Search for the cell housing the specified text and yield its (x, y) center coordinate. 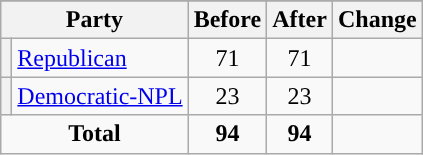
Party (94, 20)
After (300, 20)
Republican (100, 58)
Democratic-NPL (100, 96)
Before (228, 20)
Total (94, 134)
Change (377, 20)
